For the text-containing cell, return its midpoint in [x, y] coordinate format. 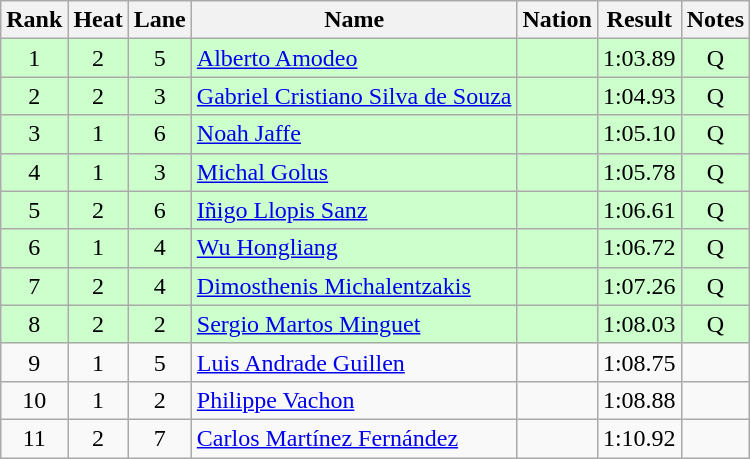
Sergio Martos Minguet [354, 324]
Lane [160, 20]
Michal Golus [354, 172]
Iñigo Llopis Sanz [354, 210]
1:08.75 [639, 362]
Notes [715, 20]
Nation [557, 20]
8 [34, 324]
Alberto Amodeo [354, 58]
1:03.89 [639, 58]
1:05.10 [639, 134]
1:10.92 [639, 438]
11 [34, 438]
Heat [98, 20]
Rank [34, 20]
1:06.72 [639, 248]
Carlos Martínez Fernández [354, 438]
1:08.88 [639, 400]
1:07.26 [639, 286]
Gabriel Cristiano Silva de Souza [354, 96]
Wu Hongliang [354, 248]
1:06.61 [639, 210]
9 [34, 362]
10 [34, 400]
1:05.78 [639, 172]
Name [354, 20]
Dimosthenis Michalentzakis [354, 286]
Philippe Vachon [354, 400]
Noah Jaffe [354, 134]
Result [639, 20]
1:08.03 [639, 324]
Luis Andrade Guillen [354, 362]
1:04.93 [639, 96]
